Search for the cell housing the specified text and yield its (x, y) center coordinate. 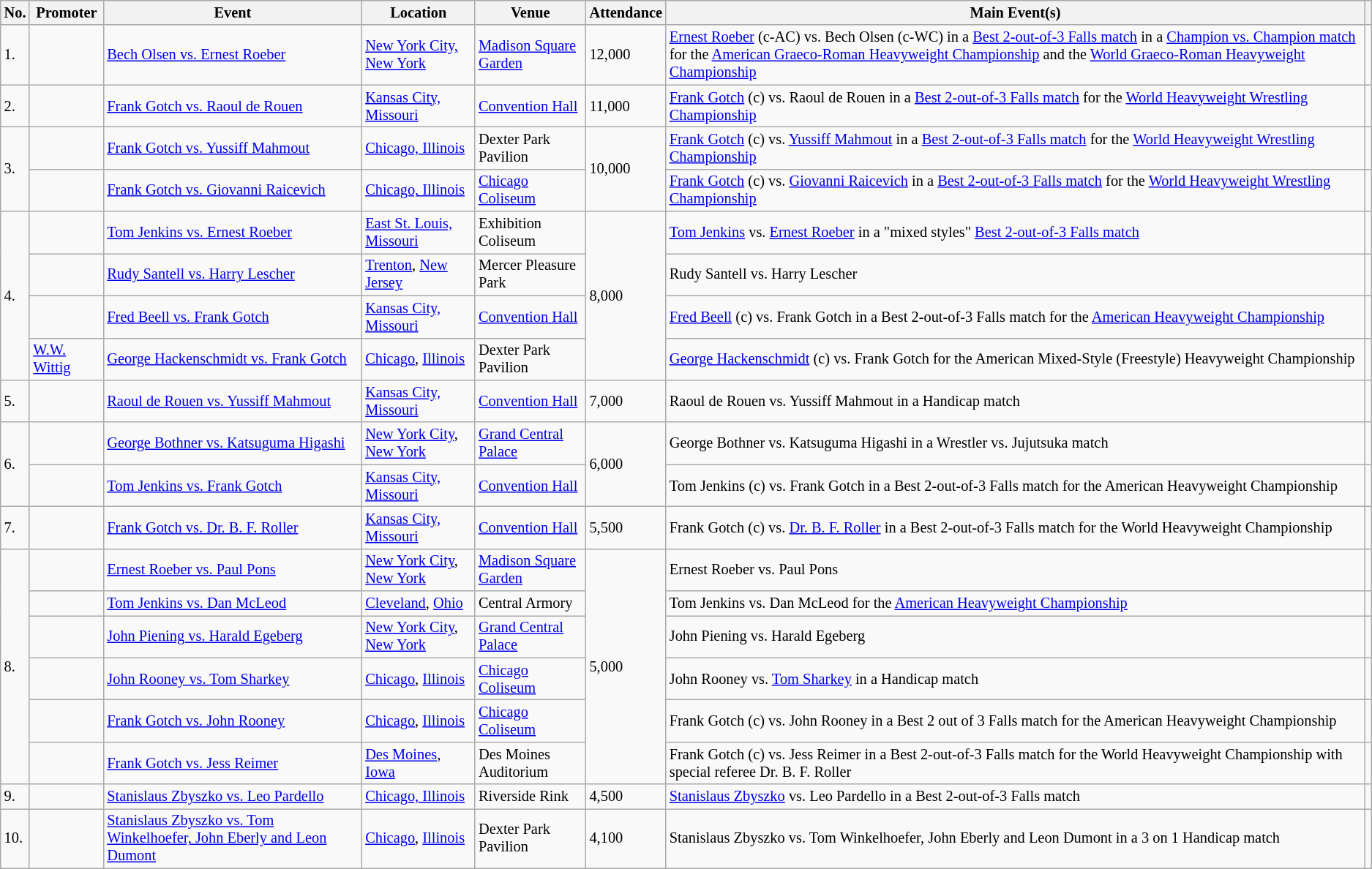
7. (15, 527)
George Bothner vs. Katsuguma Higashi in a Wrestler vs. Jujutsuka match (1016, 443)
6. (15, 464)
Tom Jenkins vs. Ernest Roeber in a "mixed styles" Best 2-out-of-3 Falls match (1016, 233)
5,000 (626, 666)
Frank Gotch (c) vs. Jess Reimer in a Best 2-out-of-3 Falls match for the World Heavyweight Championship with special referee Dr. B. F. Roller (1016, 763)
Attendance (626, 12)
George Hackenschmidt vs. Frank Gotch (233, 359)
Frank Gotch (c) vs. Giovanni Raicevich in a Best 2-out-of-3 Falls match for the World Heavyweight Wrestling Championship (1016, 190)
Fred Beell vs. Frank Gotch (233, 317)
Stanislaus Zbyszko vs. Tom Winkelhoefer, John Eberly and Leon Dumont in a 3 on 1 Handicap match (1016, 838)
Fred Beell (c) vs. Frank Gotch in a Best 2-out-of-3 Falls match for the American Heavyweight Championship (1016, 317)
John Rooney vs. Tom Sharkey (233, 679)
1. (15, 55)
Frank Gotch vs. Yussiff Mahmout (233, 148)
Stanislaus Zbyszko vs. Leo Pardello in a Best 2-out-of-3 Falls match (1016, 797)
10,000 (626, 168)
10. (15, 838)
Frank Gotch vs. John Rooney (233, 721)
Stanislaus Zbyszko vs. Tom Winkelhoefer, John Eberly and Leon Dumont (233, 838)
Raoul de Rouen vs. Yussiff Mahmout (233, 401)
11,000 (626, 106)
John Rooney vs. Tom Sharkey in a Handicap match (1016, 679)
Event (233, 12)
Frank Gotch (c) vs. Yussiff Mahmout in a Best 2-out-of-3 Falls match for the World Heavyweight Wrestling Championship (1016, 148)
Exhibition Coliseum (530, 233)
Stanislaus Zbyszko vs. Leo Pardello (233, 797)
Tom Jenkins vs. Frank Gotch (233, 486)
Central Armory (530, 603)
Mercer Pleasure Park (530, 274)
Tom Jenkins vs. Ernest Roeber (233, 233)
Frank Gotch (c) vs. Dr. B. F. Roller in a Best 2-out-of-3 Falls match for the World Heavyweight Championship (1016, 527)
Des Moines Auditorium (530, 763)
5,500 (626, 527)
Tom Jenkins (c) vs. Frank Gotch in a Best 2-out-of-3 Falls match for the American Heavyweight Championship (1016, 486)
Riverside Rink (530, 797)
Tom Jenkins vs. Dan McLeod for the American Heavyweight Championship (1016, 603)
12,000 (626, 55)
George Bothner vs. Katsuguma Higashi (233, 443)
Frank Gotch vs. Raoul de Rouen (233, 106)
3. (15, 168)
W.W. Wittig (66, 359)
Frank Gotch (c) vs. Raoul de Rouen in a Best 2-out-of-3 Falls match for the World Heavyweight Wrestling Championship (1016, 106)
Promoter (66, 12)
Main Event(s) (1016, 12)
No. (15, 12)
8. (15, 666)
Venue (530, 12)
6,000 (626, 464)
Frank Gotch vs. Giovanni Raicevich (233, 190)
4. (15, 296)
7,000 (626, 401)
4,100 (626, 838)
5. (15, 401)
Frank Gotch vs. Dr. B. F. Roller (233, 527)
9. (15, 797)
Cleveland, Ohio (419, 603)
Tom Jenkins vs. Dan McLeod (233, 603)
8,000 (626, 296)
Raoul de Rouen vs. Yussiff Mahmout in a Handicap match (1016, 401)
Frank Gotch vs. Jess Reimer (233, 763)
2. (15, 106)
Bech Olsen vs. Ernest Roeber (233, 55)
Des Moines, Iowa (419, 763)
Frank Gotch (c) vs. John Rooney in a Best 2 out of 3 Falls match for the American Heavyweight Championship (1016, 721)
Trenton, New Jersey (419, 274)
George Hackenschmidt (c) vs. Frank Gotch for the American Mixed-Style (Freestyle) Heavyweight Championship (1016, 359)
Location (419, 12)
East St. Louis, Missouri (419, 233)
4,500 (626, 797)
